Output the (x, y) coordinate of the center of the cell containing the given text.  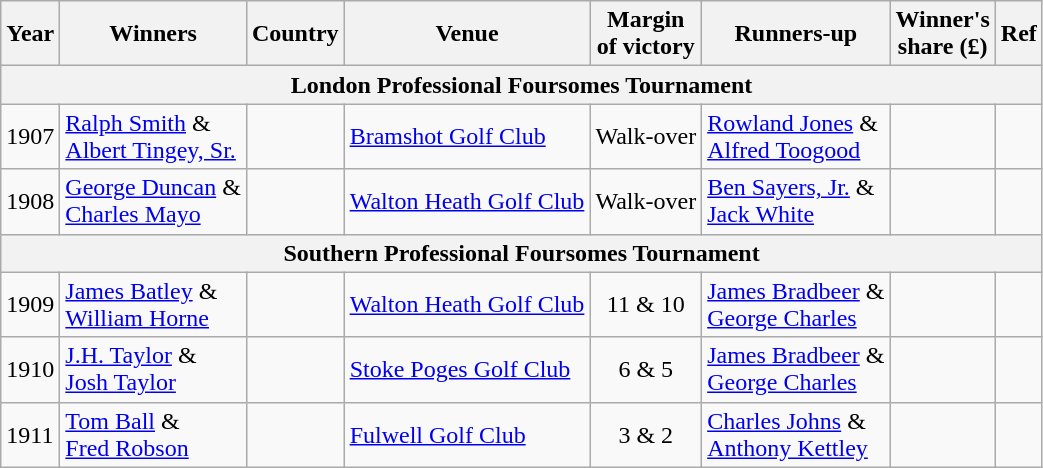
George Duncan &Charles Mayo (154, 202)
Runners-up (796, 34)
6 & 5 (646, 370)
Marginof victory (646, 34)
1910 (30, 370)
Year (30, 34)
Venue (467, 34)
Stoke Poges Golf Club (467, 370)
Southern Professional Foursomes Tournament (522, 253)
Tom Ball &Fred Robson (154, 434)
Rowland Jones & Alfred Toogood (796, 136)
11 & 10 (646, 304)
London Professional Foursomes Tournament (522, 85)
3 & 2 (646, 434)
1911 (30, 434)
Ben Sayers, Jr. & Jack White (796, 202)
Winner'sshare (£) (942, 34)
Fulwell Golf Club (467, 434)
J.H. Taylor &Josh Taylor (154, 370)
Ralph Smith &Albert Tingey, Sr. (154, 136)
James Batley &William Horne (154, 304)
Country (295, 34)
1907 (30, 136)
1909 (30, 304)
Ref (1018, 34)
Winners (154, 34)
Bramshot Golf Club (467, 136)
1908 (30, 202)
Charles Johns & Anthony Kettley (796, 434)
